Pinpoint the cell where the given text exists, returning its [x, y] midpoint coordinate. 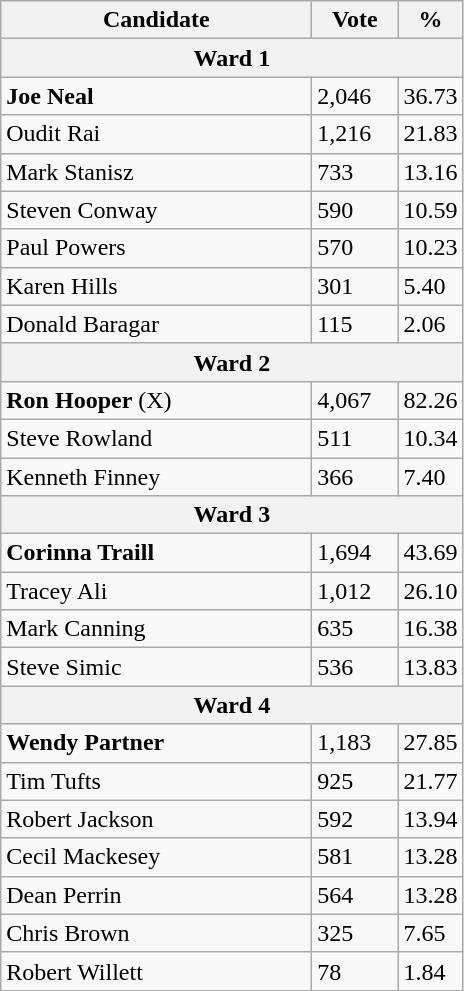
5.40 [430, 286]
13.94 [430, 819]
78 [355, 971]
27.85 [430, 743]
7.40 [430, 477]
Paul Powers [156, 248]
Wendy Partner [156, 743]
Steven Conway [156, 210]
925 [355, 781]
Vote [355, 20]
82.26 [430, 400]
Tracey Ali [156, 591]
Cecil Mackesey [156, 857]
Dean Perrin [156, 895]
592 [355, 819]
Mark Stanisz [156, 172]
Donald Baragar [156, 324]
16.38 [430, 629]
635 [355, 629]
4,067 [355, 400]
536 [355, 667]
Ron Hooper (X) [156, 400]
10.59 [430, 210]
301 [355, 286]
325 [355, 933]
Steve Rowland [156, 438]
36.73 [430, 96]
26.10 [430, 591]
Robert Jackson [156, 819]
570 [355, 248]
2,046 [355, 96]
Ward 4 [232, 705]
13.83 [430, 667]
43.69 [430, 553]
Tim Tufts [156, 781]
Mark Canning [156, 629]
Karen Hills [156, 286]
581 [355, 857]
Robert Willett [156, 971]
10.34 [430, 438]
Oudit Rai [156, 134]
21.77 [430, 781]
Kenneth Finney [156, 477]
115 [355, 324]
21.83 [430, 134]
13.16 [430, 172]
1,012 [355, 591]
2.06 [430, 324]
10.23 [430, 248]
Candidate [156, 20]
564 [355, 895]
1,183 [355, 743]
366 [355, 477]
Corinna Traill [156, 553]
Steve Simic [156, 667]
7.65 [430, 933]
1.84 [430, 971]
1,694 [355, 553]
733 [355, 172]
Ward 2 [232, 362]
511 [355, 438]
Ward 3 [232, 515]
590 [355, 210]
Ward 1 [232, 58]
% [430, 20]
Chris Brown [156, 933]
Joe Neal [156, 96]
1,216 [355, 134]
